Locate the cell with the specified text and output its (x, y) center coordinate. 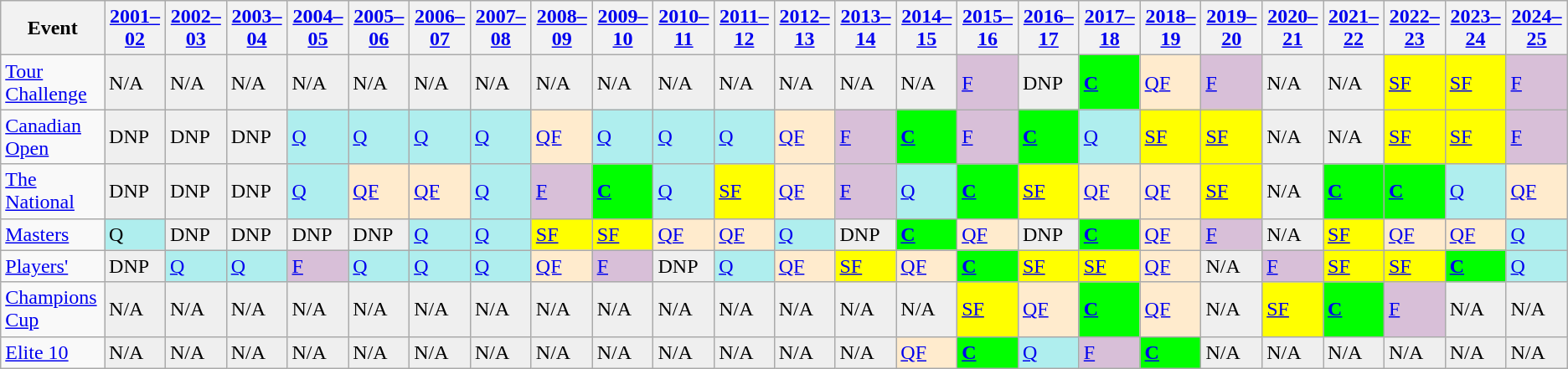
2010–11 (683, 28)
2004–05 (318, 28)
2012–13 (804, 28)
2005–06 (379, 28)
2024–25 (1536, 28)
Tour Challenge (53, 82)
2007–08 (501, 28)
2014–15 (926, 28)
Masters (53, 234)
2016–17 (1049, 28)
2020–21 (1293, 28)
2008–09 (561, 28)
Elite 10 (53, 352)
2019–20 (1231, 28)
2009–10 (623, 28)
Champions Cup (53, 310)
2018–19 (1171, 28)
2017–18 (1109, 28)
Event (53, 28)
2002–03 (196, 28)
The National (53, 191)
2003–04 (256, 28)
2013–14 (866, 28)
2023–24 (1476, 28)
Canadian Open (53, 137)
2006–07 (441, 28)
2022–23 (1414, 28)
2015–16 (988, 28)
2011–12 (745, 28)
2021–22 (1354, 28)
2001–02 (136, 28)
Players' (53, 266)
